Extract the (X, Y) coordinate from the center of the cell holding the provided text.  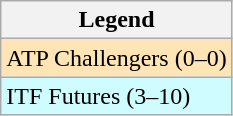
Legend (116, 20)
ITF Futures (3–10) (116, 96)
ATP Challengers (0–0) (116, 58)
